Detect which cell encompasses the target text, then output its [x, y] center coordinate. 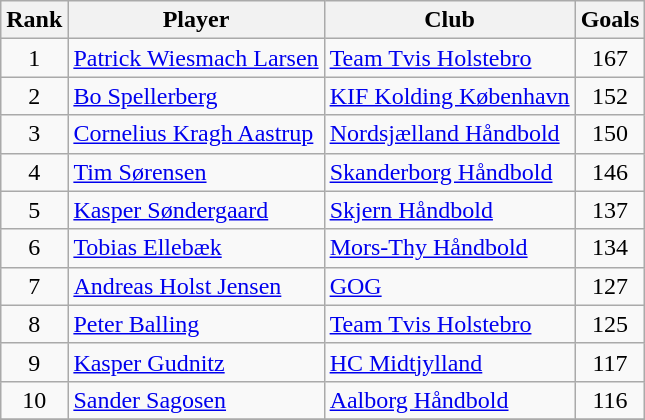
8 [34, 324]
152 [610, 96]
Nordsjælland Håndbold [450, 134]
Andreas Holst Jensen [196, 286]
5 [34, 210]
Skanderborg Håndbold [450, 172]
2 [34, 96]
127 [610, 286]
GOG [450, 286]
4 [34, 172]
137 [610, 210]
Peter Balling [196, 324]
Club [450, 20]
116 [610, 400]
Tim Sørensen [196, 172]
6 [34, 248]
3 [34, 134]
Kasper Søndergaard [196, 210]
Cornelius Kragh Aastrup [196, 134]
Bo Spellerberg [196, 96]
KIF Kolding København [450, 96]
Aalborg Håndbold [450, 400]
Player [196, 20]
Mors-Thy Håndbold [450, 248]
Goals [610, 20]
Tobias Ellebæk [196, 248]
117 [610, 362]
Rank [34, 20]
167 [610, 58]
9 [34, 362]
Sander Sagosen [196, 400]
146 [610, 172]
Kasper Gudnitz [196, 362]
7 [34, 286]
1 [34, 58]
125 [610, 324]
Skjern Håndbold [450, 210]
134 [610, 248]
150 [610, 134]
10 [34, 400]
HC Midtjylland [450, 362]
Patrick Wiesmach Larsen [196, 58]
